Identify which cell holds the provided text, then report its (x, y) central coordinate. 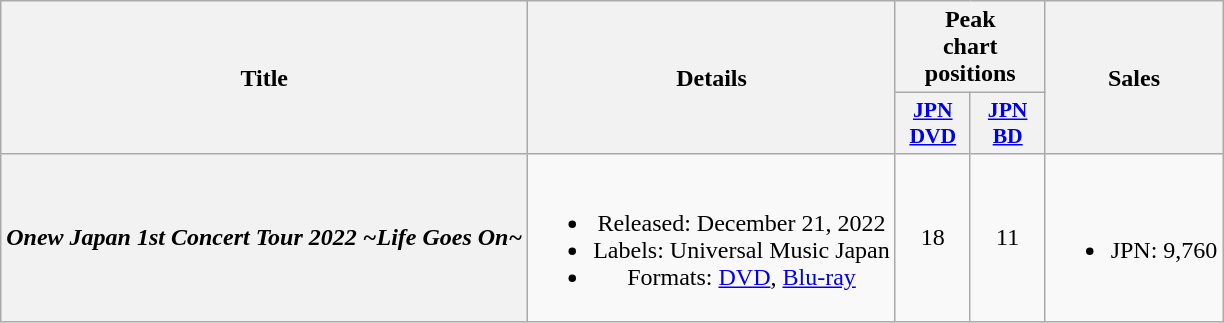
18 (932, 238)
JPN: 9,760 (1134, 238)
11 (1008, 238)
Sales (1134, 78)
JPNBD (1008, 124)
Peakchartpositions (970, 47)
Title (264, 78)
Released: December 21, 2022 Labels: Universal Music JapanFormats: DVD, Blu-ray (712, 238)
JPNDVD (932, 124)
Onew Japan 1st Concert Tour 2022 ~Life Goes On~ (264, 238)
Details (712, 78)
